Return the (x, y) coordinate for the center point of the cell that contains the specified text.  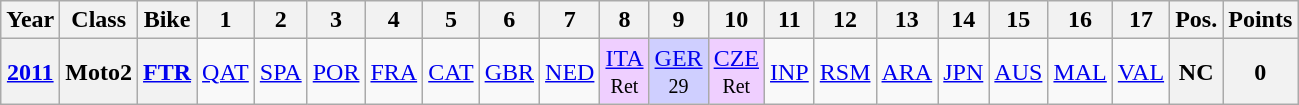
MAL (1080, 72)
AUS (1018, 72)
Year (30, 20)
JPN (964, 72)
11 (790, 20)
CZERet (736, 72)
VAL (1140, 72)
Bike (168, 20)
8 (624, 20)
7 (570, 20)
15 (1018, 20)
17 (1140, 20)
CAT (451, 72)
ARA (907, 72)
GER29 (678, 72)
6 (509, 20)
GBR (509, 72)
Pos. (1196, 20)
Points (1260, 20)
4 (394, 20)
ITARet (624, 72)
14 (964, 20)
0 (1260, 72)
SPA (280, 72)
5 (451, 20)
Moto2 (99, 72)
9 (678, 20)
3 (336, 20)
13 (907, 20)
Class (99, 20)
NED (570, 72)
16 (1080, 20)
FRA (394, 72)
1 (226, 20)
RSM (845, 72)
QAT (226, 72)
2 (280, 20)
NC (1196, 72)
2011 (30, 72)
12 (845, 20)
10 (736, 20)
FTR (168, 72)
POR (336, 72)
INP (790, 72)
